Extract the (X, Y) coordinate from the center of the cell holding the provided text.  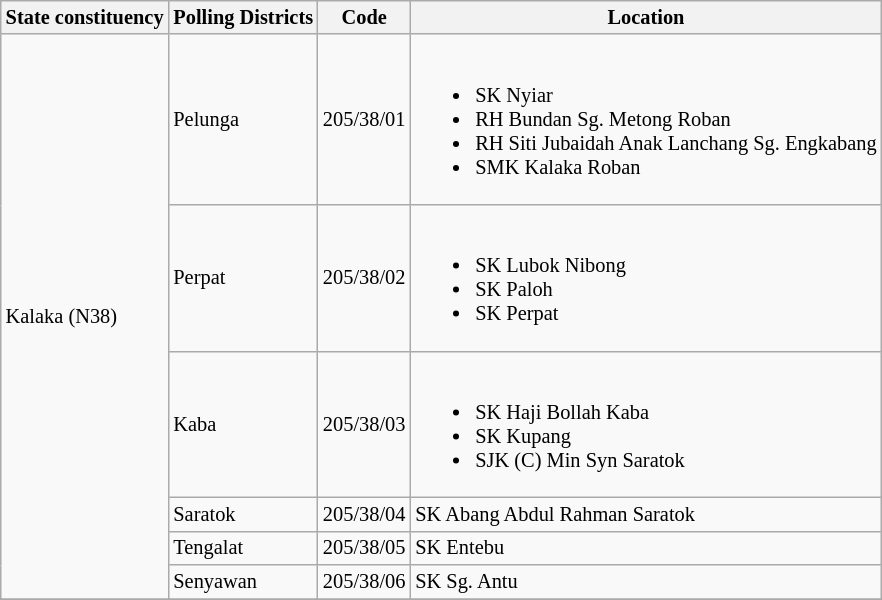
205/38/06 (364, 582)
Saratok (243, 514)
205/38/03 (364, 424)
Perpat (243, 277)
Tengalat (243, 548)
205/38/04 (364, 514)
205/38/01 (364, 119)
Senyawan (243, 582)
Pelunga (243, 119)
205/38/05 (364, 548)
Code (364, 17)
Kaba (243, 424)
Polling Districts (243, 17)
SK Abang Abdul Rahman Saratok (646, 514)
SK Sg. Antu (646, 582)
Location (646, 17)
SK Lubok NibongSK PalohSK Perpat (646, 277)
SK NyiarRH Bundan Sg. Metong RobanRH Siti Jubaidah Anak Lanchang Sg. EngkabangSMK Kalaka Roban (646, 119)
205/38/02 (364, 277)
SK Haji Bollah KabaSK KupangSJK (C) Min Syn Saratok (646, 424)
SK Entebu (646, 548)
Kalaka (N38) (85, 316)
State constituency (85, 17)
